From the cell containing the given text, extract its center point as (X, Y) coordinate. 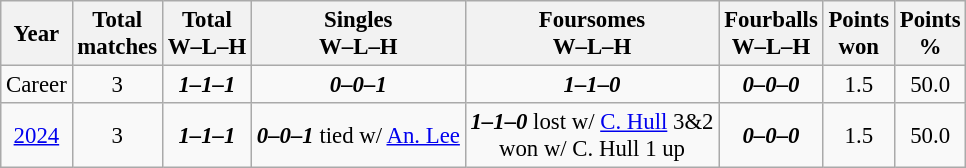
0–0–1 (358, 85)
TotalW–L–H (206, 34)
2024 (36, 136)
SinglesW–L–H (358, 34)
Pointswon (858, 34)
Points% (930, 34)
Year (36, 34)
Career (36, 85)
1–1–0 lost w/ C. Hull 3&2won w/ C. Hull 1 up (592, 136)
FoursomesW–L–H (592, 34)
Totalmatches (117, 34)
0–0–1 tied w/ An. Lee (358, 136)
FourballsW–L–H (771, 34)
1–1–0 (592, 85)
